Detect which cell encompasses the target text, then output its (X, Y) center coordinate. 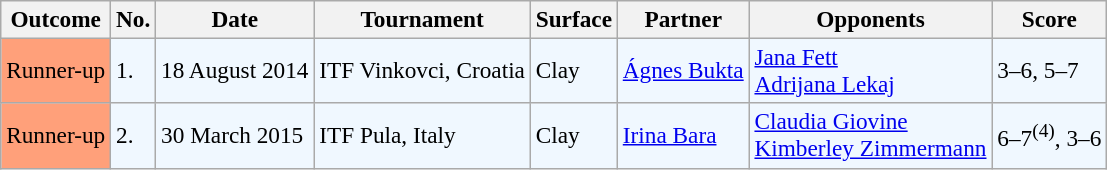
ITF Vinkovci, Croatia (422, 70)
Partner (683, 19)
18 August 2014 (235, 70)
Ágnes Bukta (683, 70)
Date (235, 19)
Surface (574, 19)
Jana Fett Adrijana Lekaj (870, 70)
1. (134, 70)
Tournament (422, 19)
30 March 2015 (235, 136)
Claudia Giovine Kimberley Zimmermann (870, 136)
No. (134, 19)
ITF Pula, Italy (422, 136)
2. (134, 136)
Outcome (56, 19)
Score (1050, 19)
Irina Bara (683, 136)
3–6, 5–7 (1050, 70)
6–7(4), 3–6 (1050, 136)
Opponents (870, 19)
